Extract the (X, Y) coordinate from the center of the cell holding the provided text.  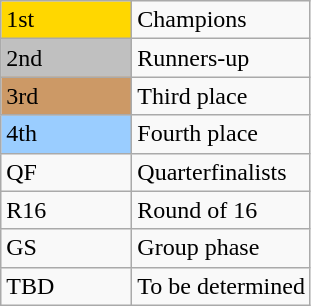
R16 (66, 210)
Third place (222, 96)
To be determined (222, 286)
4th (66, 134)
1st (66, 20)
QF (66, 172)
Fourth place (222, 134)
Quarterfinalists (222, 172)
3rd (66, 96)
GS (66, 248)
Champions (222, 20)
Runners-up (222, 58)
Group phase (222, 248)
TBD (66, 286)
Round of 16 (222, 210)
2nd (66, 58)
